Scan for the cell matching the given text and deliver its (x, y) coordinate at center. 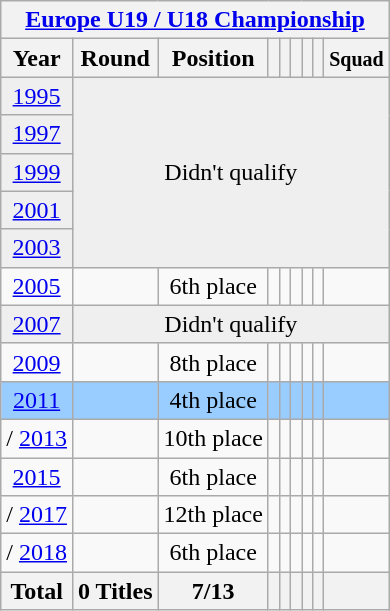
Europe U19 / U18 Championship (195, 20)
/ 2017 (37, 515)
2005 (37, 286)
Round (115, 58)
1997 (37, 134)
2009 (37, 362)
1995 (37, 96)
Year (37, 58)
2011 (37, 400)
Position (213, 58)
0 Titles (115, 591)
4th place (213, 400)
2015 (37, 477)
2003 (37, 248)
7/13 (213, 591)
Total (37, 591)
10th place (213, 438)
8th place (213, 362)
/ 2013 (37, 438)
2001 (37, 210)
Squad (357, 58)
1999 (37, 172)
12th place (213, 515)
/ 2018 (37, 553)
2007 (37, 324)
